Scan for the cell matching the given text and deliver its [X, Y] coordinate at center. 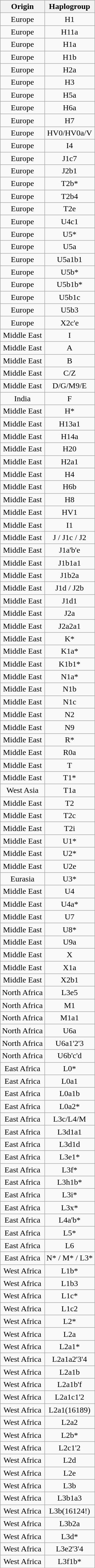
L2* [70, 1321]
T2e [70, 209]
X2b1 [70, 980]
L3e5 [70, 993]
L2a1(16189) [70, 1410]
H8 [70, 500]
H4 [70, 474]
L2c1'2 [70, 1448]
L3f* [70, 1169]
B [70, 360]
J1d / J2b [70, 588]
HV1 [70, 512]
L3c/L4/M [70, 1119]
R0a [70, 752]
U6a [70, 1031]
N* / M* / L3* [70, 1258]
H1 [70, 19]
F [70, 399]
L3h1b* [70, 1182]
U6a1'2'3 [70, 1043]
J1a'b'e [70, 550]
H3 [70, 82]
U3* [70, 879]
U5b1b* [70, 285]
R* [70, 740]
U5b* [70, 272]
Haplogroup [70, 7]
K1a* [70, 651]
L0a1b [70, 1094]
L2a2 [70, 1423]
H20 [70, 449]
H5a [70, 95]
U8* [70, 929]
L3d1a1 [70, 1132]
U4 [70, 891]
H1b [70, 57]
T2b4 [70, 196]
L2a1* [70, 1346]
L3d1d [70, 1144]
N1c [70, 702]
H2a1 [70, 462]
N2 [70, 714]
L1b* [70, 1271]
HV0/HV0a/V [70, 133]
L2b* [70, 1435]
Origin [23, 7]
U4a* [70, 904]
H6a [70, 108]
L3f1b* [70, 1561]
U5* [70, 234]
H6b [70, 487]
L4a'b* [70, 1220]
T2i [70, 828]
L0a1 [70, 1081]
N1a* [70, 677]
T1a [70, 790]
L0a2* [70, 1106]
A [70, 348]
X1a [70, 968]
L3i* [70, 1195]
T2 [70, 803]
U2* [70, 854]
L3b(16124!) [70, 1511]
I [70, 335]
K1b1* [70, 664]
U1* [70, 841]
J / J1c / J2 [70, 537]
J1b2a [70, 576]
H14a [70, 436]
L1b3 [70, 1283]
West Asia [23, 790]
L1c2 [70, 1309]
J2b1 [70, 171]
U5b3 [70, 310]
L2a1c1'2 [70, 1397]
X [70, 955]
Eurasia [23, 879]
U7 [70, 917]
M1a1 [70, 1018]
N9 [70, 727]
T2c [70, 816]
L1c* [70, 1296]
H* [70, 411]
D/G/M9/E [70, 386]
L3b [70, 1486]
T2b* [70, 184]
L3e2'3'4 [70, 1549]
J2a [70, 613]
H7 [70, 120]
L2a [70, 1334]
L3b1a3 [70, 1498]
H2a [70, 70]
T [70, 765]
X2c'e [70, 323]
I4 [70, 145]
L2e [70, 1473]
L0* [70, 1068]
T1* [70, 778]
L3b2a [70, 1523]
L2a1a2'3'4 [70, 1359]
C/Z [70, 373]
L5* [70, 1233]
L3d* [70, 1536]
India [23, 399]
I1 [70, 525]
U4c1 [70, 222]
U5b1c [70, 297]
L6 [70, 1245]
L2a1b'f [70, 1385]
L2a1b [70, 1372]
U6b'c'd [70, 1056]
H13a1 [70, 424]
J1d1 [70, 601]
J2a2a1 [70, 626]
U2e [70, 866]
H1a [70, 45]
U5a [70, 247]
K* [70, 639]
J1c7 [70, 158]
J1b1a1 [70, 563]
M1 [70, 1005]
H11a [70, 32]
L3x* [70, 1208]
U5a1b1 [70, 259]
L2d [70, 1460]
L3e1* [70, 1157]
N1b [70, 689]
U9a [70, 942]
